Provide the [x, y] coordinate of the cell's center where the given text is located.  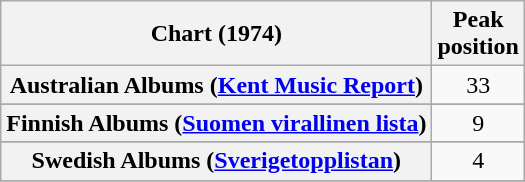
Chart (1974) [216, 34]
9 [478, 123]
Finnish Albums (Suomen virallinen lista) [216, 123]
Swedish Albums (Sverigetopplistan) [216, 161]
Peak position [478, 34]
33 [478, 85]
Australian Albums (Kent Music Report) [216, 85]
4 [478, 161]
